Determine the (X, Y) coordinate at the center of the cell enclosing the given text.  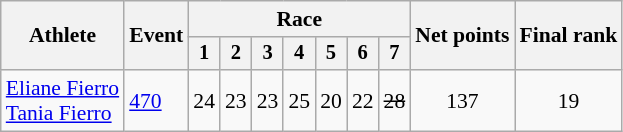
19 (569, 100)
Athlete (62, 36)
28 (395, 100)
Eliane FierroTania Fierro (62, 100)
Event (156, 36)
Race (299, 19)
137 (462, 100)
470 (156, 100)
20 (331, 100)
1 (204, 54)
4 (299, 54)
22 (363, 100)
7 (395, 54)
24 (204, 100)
6 (363, 54)
Net points (462, 36)
25 (299, 100)
2 (236, 54)
3 (268, 54)
5 (331, 54)
Final rank (569, 36)
